From the cell containing the given text, extract its center point as [x, y] coordinate. 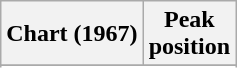
Chart (1967) [72, 34]
Peakposition [189, 34]
